Search for the cell housing the specified text and yield its (X, Y) center coordinate. 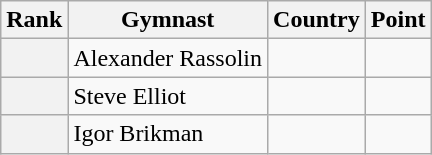
Rank (34, 20)
Gymnast (168, 20)
Steve Elliot (168, 96)
Country (317, 20)
Igor Brikman (168, 134)
Point (398, 20)
Alexander Rassolin (168, 58)
